Capture the cell that displays the provided text and extract its [x, y] central coordinate. 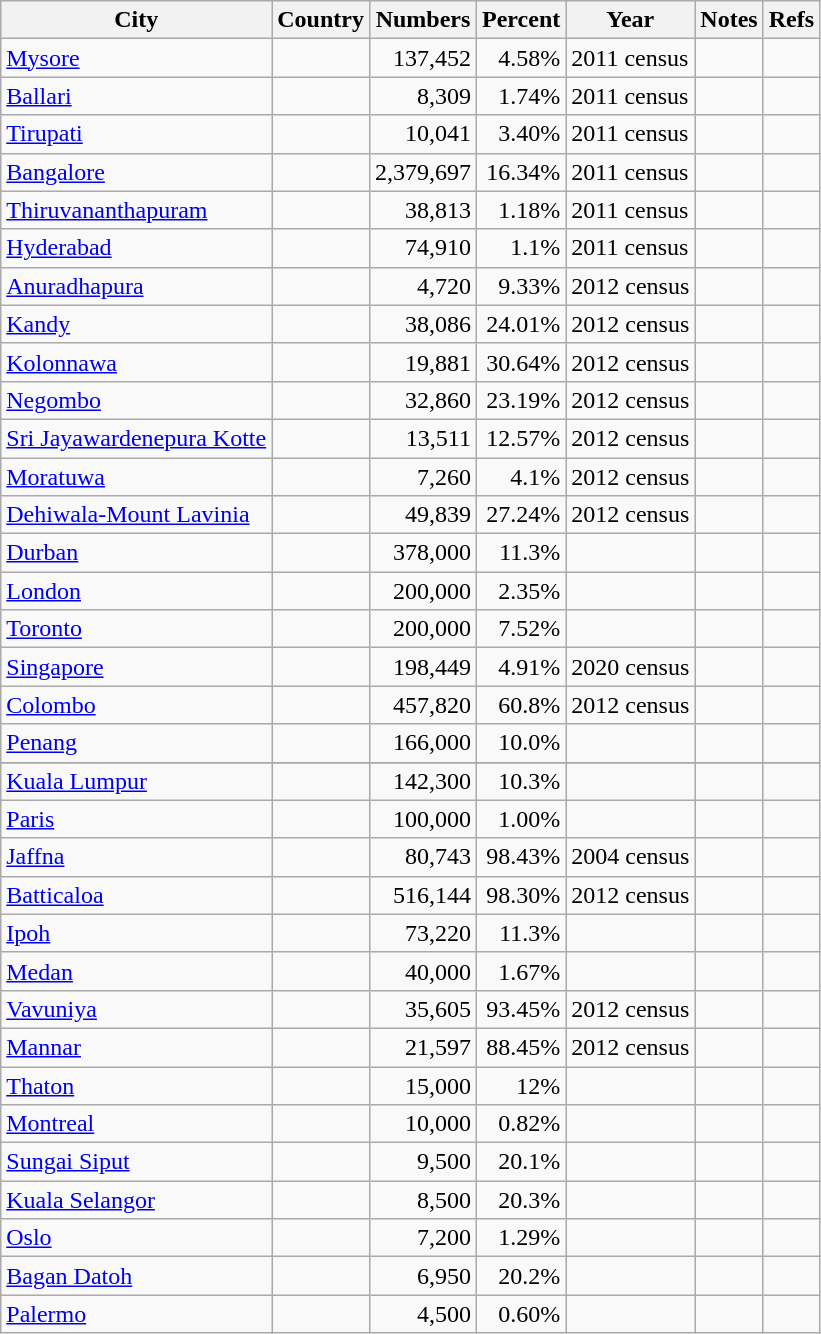
137,452 [422, 58]
Vavuniya [136, 1009]
Montreal [136, 1124]
Thiruvananthapuram [136, 210]
93.45% [522, 1009]
8,309 [422, 96]
Singapore [136, 667]
38,086 [422, 324]
Percent [522, 20]
Jaffna [136, 857]
Refs [791, 20]
Anuradhapura [136, 286]
1.1% [522, 248]
Ipoh [136, 933]
Thaton [136, 1085]
378,000 [422, 553]
20.2% [522, 1276]
2,379,697 [422, 172]
7,200 [422, 1238]
32,860 [422, 400]
Oslo [136, 1238]
4,500 [422, 1314]
1.18% [522, 210]
Palermo [136, 1314]
Kandy [136, 324]
198,449 [422, 667]
98.43% [522, 857]
7.52% [522, 629]
88.45% [522, 1047]
Year [630, 20]
Medan [136, 971]
516,144 [422, 895]
20.1% [522, 1162]
24.01% [522, 324]
3.40% [522, 134]
4.91% [522, 667]
60.8% [522, 705]
21,597 [422, 1047]
Mannar [136, 1047]
Kolonnawa [136, 362]
Batticaloa [136, 895]
Kuala Selangor [136, 1200]
27.24% [522, 515]
2.35% [522, 591]
Tirupati [136, 134]
0.82% [522, 1124]
10.0% [522, 743]
74,910 [422, 248]
80,743 [422, 857]
Numbers [422, 20]
16.34% [522, 172]
Sri Jayawardenepura Kotte [136, 438]
7,260 [422, 477]
Colombo [136, 705]
Ballari [136, 96]
15,000 [422, 1085]
0.60% [522, 1314]
9.33% [522, 286]
1.00% [522, 819]
4.1% [522, 477]
12% [522, 1085]
London [136, 591]
Dehiwala-Mount Lavinia [136, 515]
35,605 [422, 1009]
98.30% [522, 895]
Country [321, 20]
1.74% [522, 96]
Sungai Siput [136, 1162]
30.64% [522, 362]
6,950 [422, 1276]
20.3% [522, 1200]
40,000 [422, 971]
Notes [729, 20]
Toronto [136, 629]
73,220 [422, 933]
Kuala Lumpur [136, 781]
Mysore [136, 58]
8,500 [422, 1200]
10.3% [522, 781]
Bangalore [136, 172]
Penang [136, 743]
9,500 [422, 1162]
13,511 [422, 438]
2004 census [630, 857]
457,820 [422, 705]
4.58% [522, 58]
100,000 [422, 819]
Bagan Datoh [136, 1276]
1.67% [522, 971]
2020 census [630, 667]
166,000 [422, 743]
4,720 [422, 286]
19,881 [422, 362]
10,000 [422, 1124]
49,839 [422, 515]
Negombo [136, 400]
1.29% [522, 1238]
Durban [136, 553]
12.57% [522, 438]
Moratuwa [136, 477]
Paris [136, 819]
142,300 [422, 781]
Hyderabad [136, 248]
City [136, 20]
10,041 [422, 134]
23.19% [522, 400]
38,813 [422, 210]
